Capture the cell that displays the provided text and extract its (x, y) central coordinate. 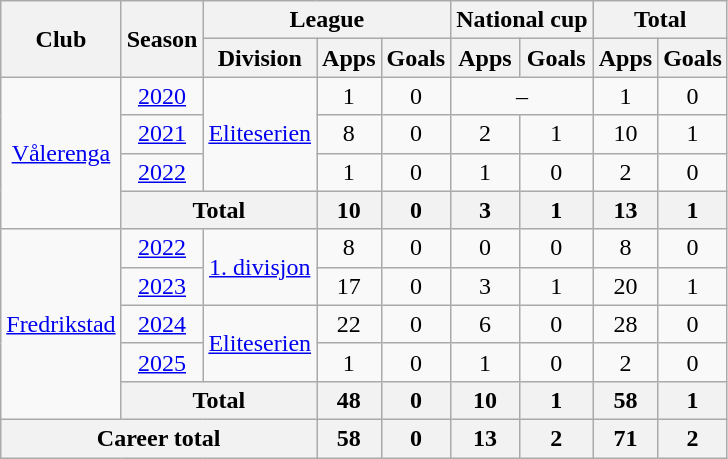
Vålerenga (61, 153)
17 (349, 286)
48 (349, 400)
Division (260, 58)
28 (625, 324)
Career total (159, 438)
1. divisjon (260, 267)
20 (625, 286)
National cup (522, 20)
Season (162, 39)
Club (61, 39)
Fredrikstad (61, 324)
71 (625, 438)
2025 (162, 362)
2023 (162, 286)
2020 (162, 96)
– (522, 96)
22 (349, 324)
2021 (162, 134)
6 (485, 324)
League (327, 20)
2024 (162, 324)
